Return the (x, y) coordinate for the center point of the cell that contains the specified text.  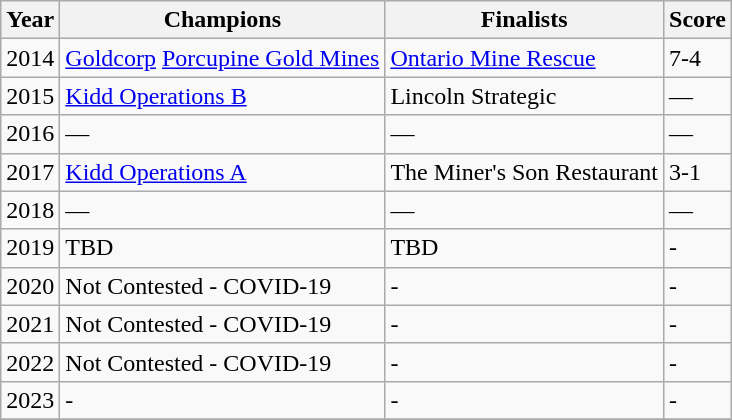
2018 (30, 210)
3-1 (698, 172)
Ontario Mine Rescue (524, 58)
2017 (30, 172)
Kidd Operations A (222, 172)
Score (698, 20)
Lincoln Strategic (524, 96)
2014 (30, 58)
The Miner's Son Restaurant (524, 172)
7-4 (698, 58)
2022 (30, 362)
2020 (30, 286)
Year (30, 20)
Champions (222, 20)
Goldcorp Porcupine Gold Mines (222, 58)
2019 (30, 248)
Finalists (524, 20)
2015 (30, 96)
2023 (30, 400)
2021 (30, 324)
2016 (30, 134)
Kidd Operations B (222, 96)
